Identify which cell holds the provided text, then report its (X, Y) central coordinate. 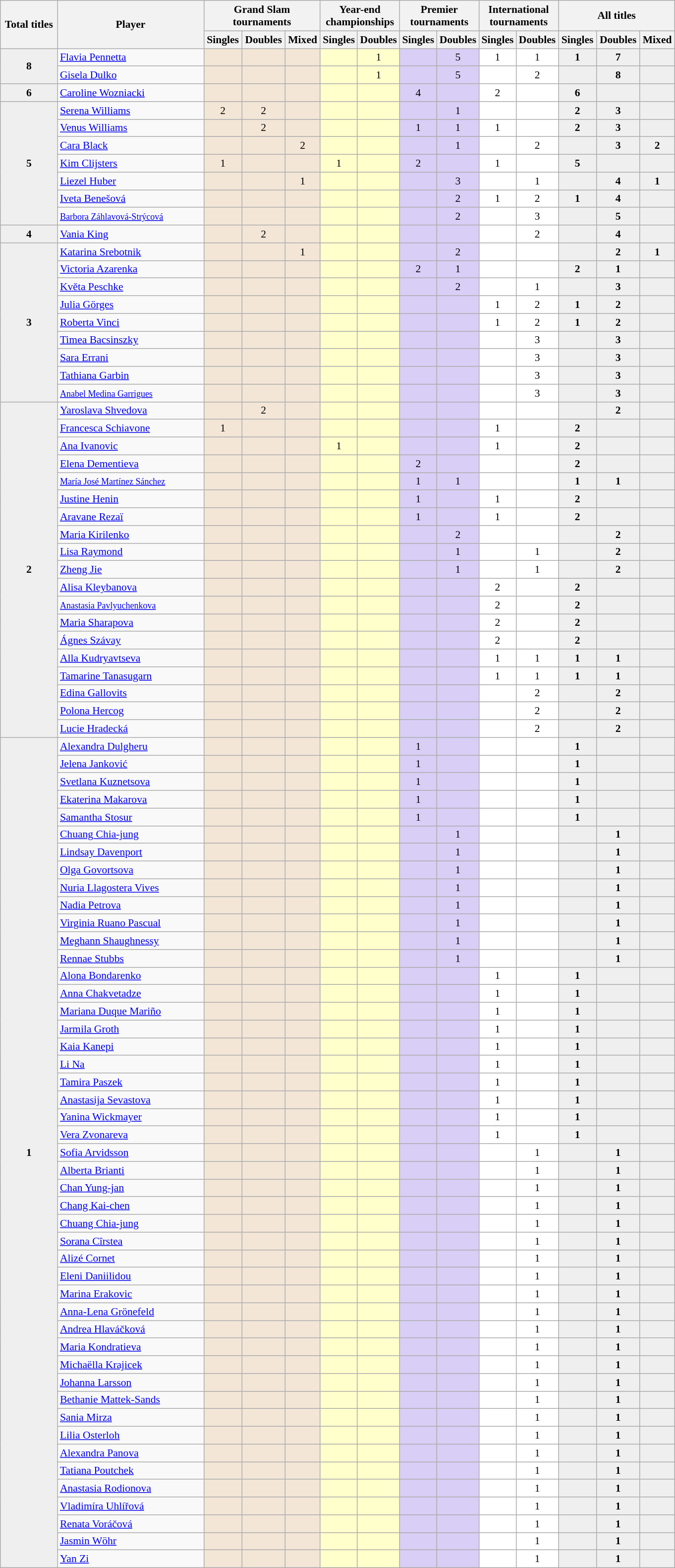
Alberta Brianti (131, 1170)
Sofia Arvidsson (131, 1153)
Lindsay Davenport (131, 852)
Bethanie Mattek-Sands (131, 1400)
Lisa Raymond (131, 552)
Mariana Duque Mariño (131, 1012)
Julia Görges (131, 305)
All titles (617, 16)
Virginia Ruano Pascual (131, 923)
Alla Kudryavtseva (131, 658)
Elena Dementieva (131, 464)
Ana Ivanovic (131, 446)
María José Martínez Sánchez (131, 482)
Vera Zvonareva (131, 1135)
Yaroslava Shvedova (131, 411)
Květa Peschke (131, 287)
Iveta Benešová (131, 199)
Premiertournaments (439, 16)
Sara Errani (131, 358)
Vania King (131, 234)
Kim Clijsters (131, 164)
7 (619, 58)
Caroline Wozniacki (131, 93)
Flavia Pennetta (131, 58)
Total titles (29, 25)
Year-endchampionships (360, 16)
Ekaterina Makarova (131, 799)
Jelena Janković (131, 764)
Nuria Llagostera Vives (131, 888)
Meghann Shaughnessy (131, 941)
Johanna Larsson (131, 1383)
Francesca Schiavone (131, 428)
Anastasija Sevastova (131, 1100)
Aravane Rezaï (131, 517)
Michaëlla Krajicek (131, 1365)
Alexandra Panova (131, 1453)
Lilia Osterloh (131, 1436)
Justine Henin (131, 499)
Zheng Jie (131, 570)
Yan Zi (131, 1559)
Anna Chakvetadze (131, 994)
Tamira Paszek (131, 1082)
Cara Black (131, 146)
Kaia Kanepi (131, 1047)
Renata Voráčová (131, 1524)
Alisa Kleybanova (131, 588)
Li Na (131, 1065)
Victoria Azarenka (131, 269)
Ágnes Szávay (131, 641)
Liezel Huber (131, 181)
Sorana Cîrstea (131, 1241)
Maria Kirilenko (131, 535)
Lucie Hradecká (131, 729)
Svetlana Kuznetsova (131, 782)
Gisela Dulko (131, 75)
Vladimíra Uhlířová (131, 1506)
Nadia Petrova (131, 905)
Katarina Srebotnik (131, 252)
Tatiana Poutchek (131, 1471)
Alona Bondarenko (131, 976)
Samantha Stosur (131, 817)
Rennae Stubbs (131, 959)
Jarmila Groth (131, 1029)
Timea Bacsinszky (131, 340)
Anastasia Pavlyuchenkova (131, 605)
Tamarine Tanasugarn (131, 676)
Sania Mirza (131, 1418)
Internationaltournaments (518, 16)
Tathiana Garbin (131, 375)
Barbora Záhlavová-Strýcová (131, 217)
Venus Williams (131, 128)
Serena Williams (131, 111)
Olga Govortsova (131, 870)
Yanina Wickmayer (131, 1117)
Chan Yung-jan (131, 1188)
Jasmin Wöhr (131, 1541)
Eleni Daniilidou (131, 1276)
Roberta Vinci (131, 322)
Maria Kondratieva (131, 1347)
Chang Kai-chen (131, 1206)
Grand Slamtournaments (262, 16)
Alizé Cornet (131, 1259)
Maria Sharapova (131, 623)
Alexandra Dulgheru (131, 746)
Anabel Medina Garrigues (131, 393)
Edina Gallovits (131, 693)
Andrea Hlaváčková (131, 1329)
Anastasia Rodionova (131, 1489)
Player (131, 25)
Anna-Lena Grönefeld (131, 1312)
Polona Hercog (131, 711)
Marina Erakovic (131, 1294)
